Provide the [x, y] coordinate of the cell's center where the given text is located.  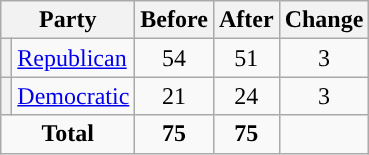
After [246, 20]
24 [246, 96]
Party [68, 20]
Republican [74, 58]
Change [324, 20]
Democratic [74, 96]
54 [174, 58]
51 [246, 58]
21 [174, 96]
Before [174, 20]
Total [68, 134]
